Locate the cell with the specified text and output its (X, Y) center coordinate. 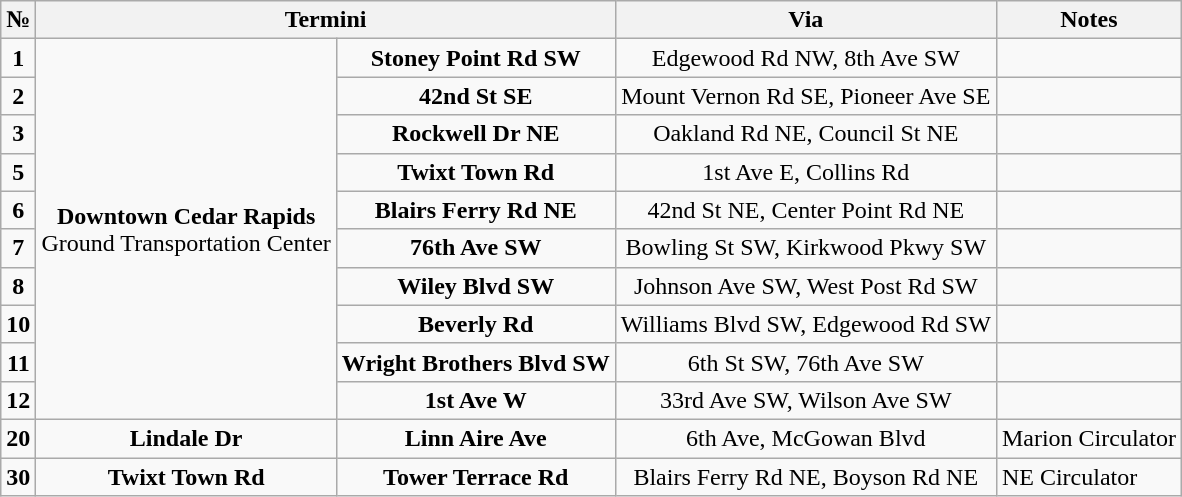
12 (18, 400)
3 (18, 134)
Mount Vernon Rd SE, Pioneer Ave SE (806, 96)
Stoney Point Rd SW (476, 58)
Termini (326, 20)
1 (18, 58)
Williams Blvd SW, Edgewood Rd SW (806, 324)
Johnson Ave SW, West Post Rd SW (806, 286)
Lindale Dr (186, 438)
42nd St SE (476, 96)
Downtown Cedar RapidsGround Transportation Center (186, 230)
Rockwell Dr NE (476, 134)
5 (18, 172)
6th Ave, McGowan Blvd (806, 438)
10 (18, 324)
Beverly Rd (476, 324)
Blairs Ferry Rd NE, Boyson Rd NE (806, 477)
76th Ave SW (476, 248)
6 (18, 210)
42nd St NE, Center Point Rd NE (806, 210)
Bowling St SW, Kirkwood Pkwy SW (806, 248)
1st Ave W (476, 400)
Blairs Ferry Rd NE (476, 210)
Via (806, 20)
Linn Aire Ave (476, 438)
1st Ave E, Collins Rd (806, 172)
33rd Ave SW, Wilson Ave SW (806, 400)
30 (18, 477)
Wright Brothers Blvd SW (476, 362)
№ (18, 20)
11 (18, 362)
6th St SW, 76th Ave SW (806, 362)
2 (18, 96)
Edgewood Rd NW, 8th Ave SW (806, 58)
7 (18, 248)
20 (18, 438)
NE Circulator (1088, 477)
Wiley Blvd SW (476, 286)
Marion Circulator (1088, 438)
Notes (1088, 20)
Oakland Rd NE, Council St NE (806, 134)
8 (18, 286)
Tower Terrace Rd (476, 477)
